Identify which cell holds the provided text, then report its (X, Y) central coordinate. 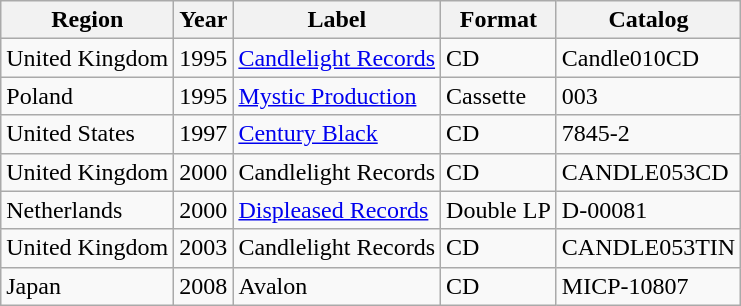
Century Black (337, 134)
7845-2 (648, 134)
Double LP (499, 210)
Netherlands (88, 210)
MICP-10807 (648, 286)
United States (88, 134)
Year (204, 20)
Poland (88, 96)
Candle010CD (648, 58)
Region (88, 20)
Mystic Production (337, 96)
CANDLE053TIN (648, 248)
CANDLE053CD (648, 172)
Catalog (648, 20)
Japan (88, 286)
Avalon (337, 286)
Label (337, 20)
2008 (204, 286)
Displeased Records (337, 210)
1997 (204, 134)
D-00081 (648, 210)
003 (648, 96)
Cassette (499, 96)
Format (499, 20)
2003 (204, 248)
